Determine the (X, Y) coordinate at the center of the cell enclosing the given text.  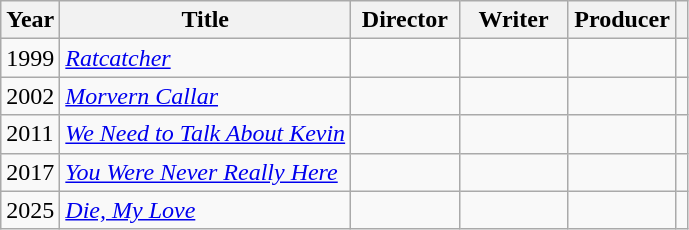
2017 (30, 172)
We Need to Talk About Kevin (206, 134)
2002 (30, 96)
Writer (514, 20)
2025 (30, 210)
You Were Never Really Here (206, 172)
Die, My Love (206, 210)
Title (206, 20)
Director (406, 20)
1999 (30, 58)
Ratcatcher (206, 58)
Year (30, 20)
Producer (622, 20)
Morvern Callar (206, 96)
2011 (30, 134)
